Determine the (X, Y) coordinate at the center of the cell enclosing the given text.  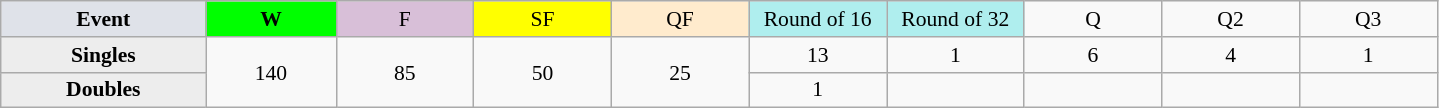
6 (1093, 55)
Round of 16 (818, 19)
F (405, 19)
Doubles (104, 90)
13 (818, 55)
140 (271, 72)
4 (1231, 55)
Q2 (1231, 19)
85 (405, 72)
Singles (104, 55)
Q (1093, 19)
W (271, 19)
Q3 (1368, 19)
Round of 32 (955, 19)
Event (104, 19)
SF (543, 19)
50 (543, 72)
QF (680, 19)
25 (680, 72)
